Determine the [X, Y] coordinate at the center of the cell enclosing the given text.  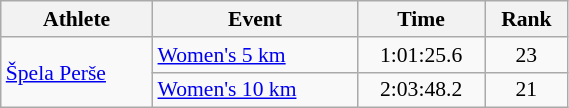
Time [422, 19]
2:03:48.2 [422, 90]
1:01:25.6 [422, 55]
21 [526, 90]
23 [526, 55]
Event [256, 19]
Women's 10 km [256, 90]
Women's 5 km [256, 55]
Špela Perše [77, 72]
Athlete [77, 19]
Rank [526, 19]
